Search for the cell housing the specified text and yield its (X, Y) center coordinate. 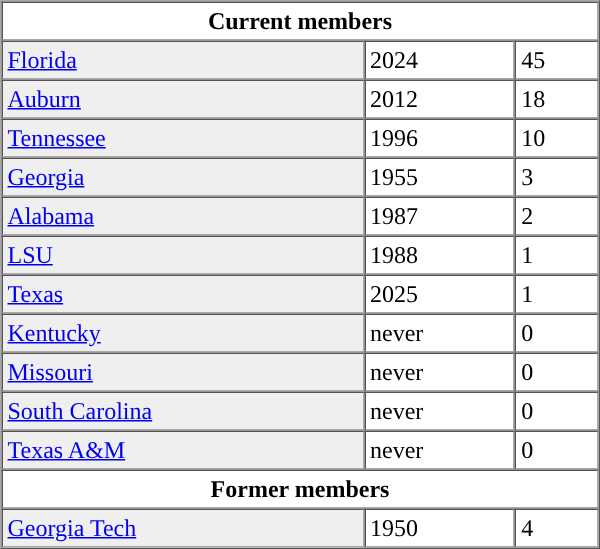
Georgia Tech (184, 528)
1987 (440, 216)
2025 (440, 294)
1988 (440, 256)
Missouri (184, 372)
Tennessee (184, 138)
Kentucky (184, 334)
3 (556, 178)
1996 (440, 138)
Georgia (184, 178)
Current members (300, 22)
1955 (440, 178)
45 (556, 60)
Florida (184, 60)
4 (556, 528)
2 (556, 216)
Former members (300, 490)
2024 (440, 60)
LSU (184, 256)
Auburn (184, 100)
Alabama (184, 216)
Texas A&M (184, 450)
Texas (184, 294)
2012 (440, 100)
South Carolina (184, 412)
18 (556, 100)
10 (556, 138)
1950 (440, 528)
